Locate the cell with the specified text and output its (x, y) center coordinate. 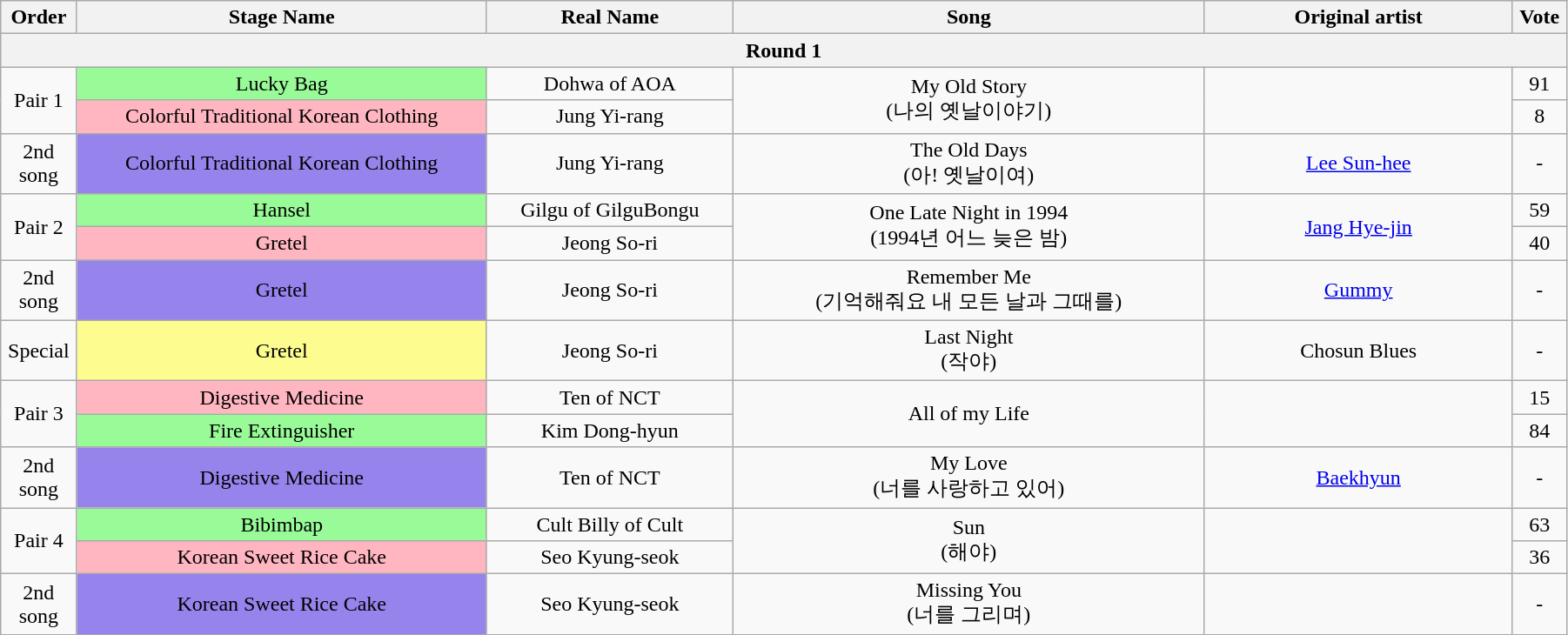
Dohwa of AOA (609, 84)
63 (1539, 525)
Cult Billy of Cult (609, 525)
Original artist (1358, 17)
Pair 1 (38, 100)
Bibimbap (282, 525)
Round 1 (784, 50)
One Late Night in 1994(1994년 어느 늦은 밤) (968, 227)
8 (1539, 117)
Chosun Blues (1358, 351)
15 (1539, 398)
Special (38, 351)
Baekhyun (1358, 478)
Missing You(너를 그리며) (968, 605)
Pair 3 (38, 414)
The Old Days(아! 옛날이여) (968, 164)
My Love(너를 사랑하고 있어) (968, 478)
91 (1539, 84)
Vote (1539, 17)
Gummy (1358, 291)
Lucky Bag (282, 84)
Gilgu of GilguBongu (609, 211)
Hansel (282, 211)
Remember Me(기억해줘요 내 모든 날과 그때를) (968, 291)
36 (1539, 558)
Order (38, 17)
Jang Hye-jin (1358, 227)
Pair 2 (38, 227)
Sun(해야) (968, 541)
Last Night(작야) (968, 351)
59 (1539, 211)
My Old Story(나의 옛날이야기) (968, 100)
40 (1539, 244)
84 (1539, 431)
Song (968, 17)
Real Name (609, 17)
Fire Extinguisher (282, 431)
Stage Name (282, 17)
Lee Sun-hee (1358, 164)
All of my Life (968, 414)
Pair 4 (38, 541)
Kim Dong-hyun (609, 431)
